Output the (x, y) coordinate of the center of the cell containing the given text.  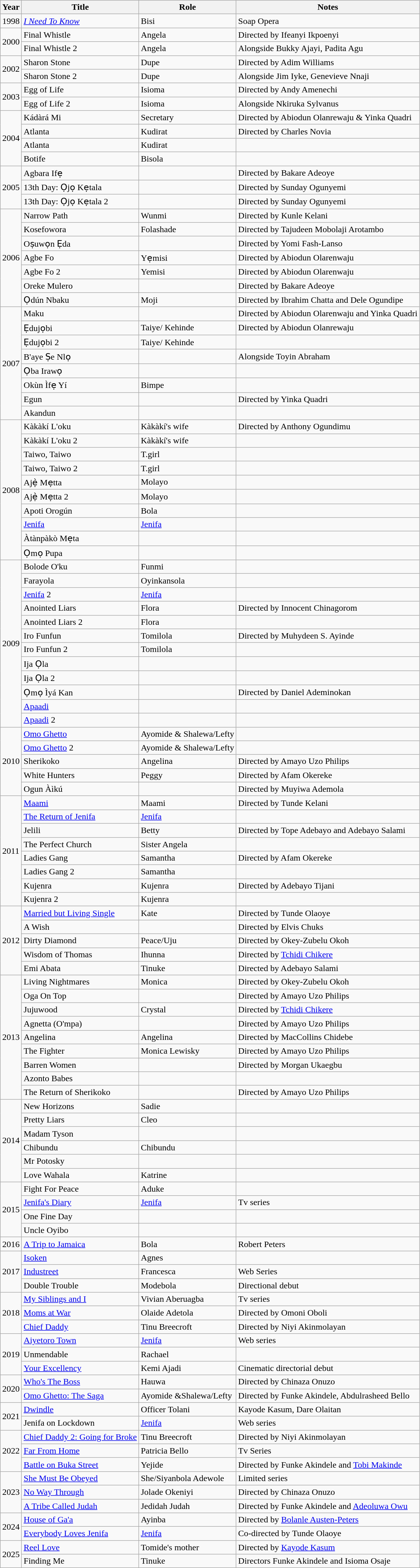
White Hunters (80, 775)
2005 (11, 188)
Ọmọ Ìyá Kan (80, 692)
Bolode O'ku (80, 567)
Directed by Ibrahim Chatta and Dele Ogundipe (328, 300)
Directed by Anthony Ogundimu (328, 427)
Ọmọ Pupa (80, 553)
13th Day: Ọjọ Kẹtala (80, 187)
Omo Ghetto 2 (80, 748)
Title (80, 7)
Modebola (188, 1285)
Oga On Top (80, 996)
Aiyetoro Town (80, 1341)
I Need To Know (80, 21)
2007 (11, 363)
Directed by Adebayo Salami (328, 968)
Wisdom of Thomas (80, 954)
Ladies Gang (80, 858)
Ija Ọla (80, 664)
Love Wahala (80, 1175)
Aduke (188, 1189)
Kàkàkí L'oku (80, 427)
Directed by Tope Adebayo and Adebayo Salami (328, 830)
The Fighter (80, 1051)
Ladies Gang 2 (80, 872)
Betty (188, 830)
Narrow Path (80, 216)
Ogun Àìkú (80, 789)
Àtànpàkò Mẹta (80, 539)
13th Day: Ọjọ Kẹtala 2 (80, 202)
2024 (11, 1527)
Ajẹ̀ Mẹtta 2 (80, 497)
Dirty Diamond (80, 941)
Directed by Funke Akindele, Abdulrasheed Bello (328, 1396)
Living Nightmares (80, 982)
Directed by Yinka Quadri (328, 399)
Final Whistle (80, 35)
Bisi (188, 21)
Vivian Aberuagba (188, 1299)
Taiwo, Taiwo 2 (80, 468)
B'aye Ṣe Nlọ (80, 356)
Yẹmisi (188, 258)
2006 (11, 258)
Role (188, 7)
Funmi (188, 567)
Directed by Adim Williams (328, 62)
Directed by Bolanle Austen-Peters (328, 1520)
Agbara Ifẹ (80, 173)
Directed by Abiodun Olanrewaju & Yinka Quadri (328, 117)
Directed by Yomi Fash-Lanso (328, 243)
2023 (11, 1492)
2019 (11, 1354)
Cinematic directorial debut (328, 1368)
Battle on Buka Street (80, 1464)
Farayola (80, 581)
Ajẹ̀ Mẹtta (80, 482)
A Wish (80, 927)
Finding Me (80, 1561)
Olaide Adetola (188, 1313)
2008 (11, 490)
Chief Daddy (80, 1327)
Wunmi (188, 216)
Moji (188, 300)
Oyinkansola (188, 581)
Akandun (80, 413)
Directed by Andy Amenechi (328, 90)
Directed by Ifeanyi Ikpoenyi (328, 35)
Directed by Daniel Ademinokan (328, 692)
Ẹdujọbi 2 (80, 342)
Ẹdujọbi (80, 328)
Kàkàkí L'oku 2 (80, 440)
Francesca (188, 1271)
Bisola (188, 159)
She/Siyanbola Adewole (188, 1478)
2003 (11, 97)
Married but Living Single (80, 913)
Jolade Okeniyi (188, 1492)
Directors Funke Akindele and Isioma Osaje (328, 1561)
Directed by Adebayo Tijani (328, 886)
Yemisi (188, 272)
Agbe Fo (80, 258)
Jenifa on Lockdown (80, 1423)
Emi Abata (80, 968)
Katrine (188, 1175)
Iro Funfun (80, 636)
Year (11, 7)
2002 (11, 69)
Jenifa's Diary (80, 1203)
Sharon Stone (80, 62)
Unmendable (80, 1354)
Uncle Oyibo (80, 1230)
Jujuwood (80, 1009)
Sharon Stone 2 (80, 76)
Peggy (188, 775)
2021 (11, 1416)
Who's The Boss (80, 1382)
Chief Daddy 2: Going for Broke (80, 1437)
Jelili (80, 830)
Hauwa (188, 1382)
Alongside Nkiruka Sylvanus (328, 104)
House of Ga'a (80, 1520)
Egg of Life (80, 90)
Oreke Mulero (80, 286)
2017 (11, 1271)
Apoti Orogún (80, 510)
Reel Love (80, 1547)
She Must Be Obeyed (80, 1478)
Bimpe (188, 385)
Notes (328, 7)
Apaadi 2 (80, 720)
Jedidah Judah (188, 1506)
Directed by Funke Akindele and Tobi Makinde (328, 1464)
Directed by Abiodun Olarenwaju and Yinka Quadri (328, 314)
Pretty Liars (80, 1120)
The Return of Jenifa (80, 816)
Mr Potosky (80, 1161)
Directed by Tajudeen Mobolaji Arotambo (328, 229)
Double Trouble (80, 1285)
Officer Tolani (188, 1409)
Ọdún Nbaku (80, 300)
Folashade (188, 229)
Kate (188, 913)
Robert Peters (328, 1244)
Patricia Bello (188, 1451)
2022 (11, 1451)
Industreet (80, 1271)
Kádàrá Mi (80, 117)
Directed by Elvis Chuks (328, 927)
Alongside Jim Iyke, Genevieve Nnaji (328, 76)
Egg of Life 2 (80, 104)
Kosefowora (80, 229)
Cleo (188, 1120)
Secretary (188, 117)
Your Excellency (80, 1368)
Directed by Muyiwa Ademola (328, 789)
Directed by Abiodun Olanrewaju (328, 328)
Crystal (188, 1009)
Everybody Loves Jenifa (80, 1534)
2013 (11, 1037)
Botife (80, 159)
My Siblings and I (80, 1299)
Yejide (188, 1464)
Omo Ghetto (80, 734)
A Tribe Called Judah (80, 1506)
Isoken (80, 1258)
2009 (11, 643)
2011 (11, 851)
Alongside Toyin Abraham (328, 356)
Ayomide &Shalewa/Lefty (188, 1396)
Omo Ghetto: The Saga (80, 1396)
Agnetta (O'mpa) (80, 1023)
Peace/Uju (188, 941)
Kemi Ajadi (188, 1368)
Moms at War (80, 1313)
Kujenra 2 (80, 899)
Sherikoko (80, 761)
1998 (11, 21)
Sister Angela (188, 844)
2010 (11, 761)
Ihunna (188, 954)
Agnes (188, 1258)
Directed by Charles Novia (328, 131)
Directed by Tunde Olaoye (328, 913)
Alongside Bukky Ajayi, Padita Agu (328, 49)
Web Series (328, 1271)
Directed by Morgan Ukaegbu (328, 1065)
Directed by Funke Akindele and Adeoluwa Owu (328, 1506)
Far From Home (80, 1451)
One Fine Day (80, 1216)
Kayode Kasum, Dare Olaitan (328, 1409)
Directional debut (328, 1285)
A Trip to Jamaica (80, 1244)
New Horizons (80, 1106)
Directed by Innocent Chinagorom (328, 608)
Directed by Muhydeen S. Ayinde (328, 636)
Monica (188, 982)
Co-directed by Tunde Olaoye (328, 1534)
Directed by Kayode Kasum (328, 1547)
Iro Funfun 2 (80, 649)
Sadie (188, 1106)
Taiwo, Taiwo (80, 454)
Okùn Ìfẹ Yí (80, 385)
Ija Ọla 2 (80, 678)
2018 (11, 1313)
Tomide's mother (188, 1547)
Jenifa 2 (80, 594)
Rachael (188, 1354)
Final Whistle 2 (80, 49)
Ayinba (188, 1520)
Egun (80, 399)
2014 (11, 1141)
Anointed Liars (80, 608)
Apaadi (80, 706)
2025 (11, 1554)
2016 (11, 1244)
Directed by Kunle Kelani (328, 216)
Oṣuwọn Ẹda (80, 243)
Directed by Tunde Kelani (328, 803)
2000 (11, 42)
Monica Lewisky (188, 1051)
Fight For Peace (80, 1189)
Soap Opera (328, 21)
Madam Tyson (80, 1134)
2012 (11, 941)
Anointed Liars 2 (80, 622)
2020 (11, 1389)
2015 (11, 1209)
Barren Women (80, 1065)
Maku (80, 314)
Agbe Fo 2 (80, 272)
Azonto Babes (80, 1079)
Directed by Omoni Oboli (328, 1313)
The Perfect Church (80, 844)
Directed by MacCollins Chidebe (328, 1037)
Tv Series (328, 1451)
No Way Through (80, 1492)
Limited series (328, 1478)
The Return of Sherikoko (80, 1092)
Ọba Irawọ (80, 371)
2004 (11, 138)
Dwindle (80, 1409)
